Extract the [x, y] coordinate from the center of the cell holding the provided text.  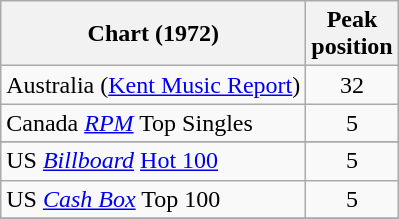
US Cash Box Top 100 [154, 199]
Chart (1972) [154, 34]
32 [352, 85]
Peakposition [352, 34]
Australia (Kent Music Report) [154, 85]
Canada RPM Top Singles [154, 123]
US Billboard Hot 100 [154, 161]
